Extract the (X, Y) coordinate from the center of the cell holding the provided text.  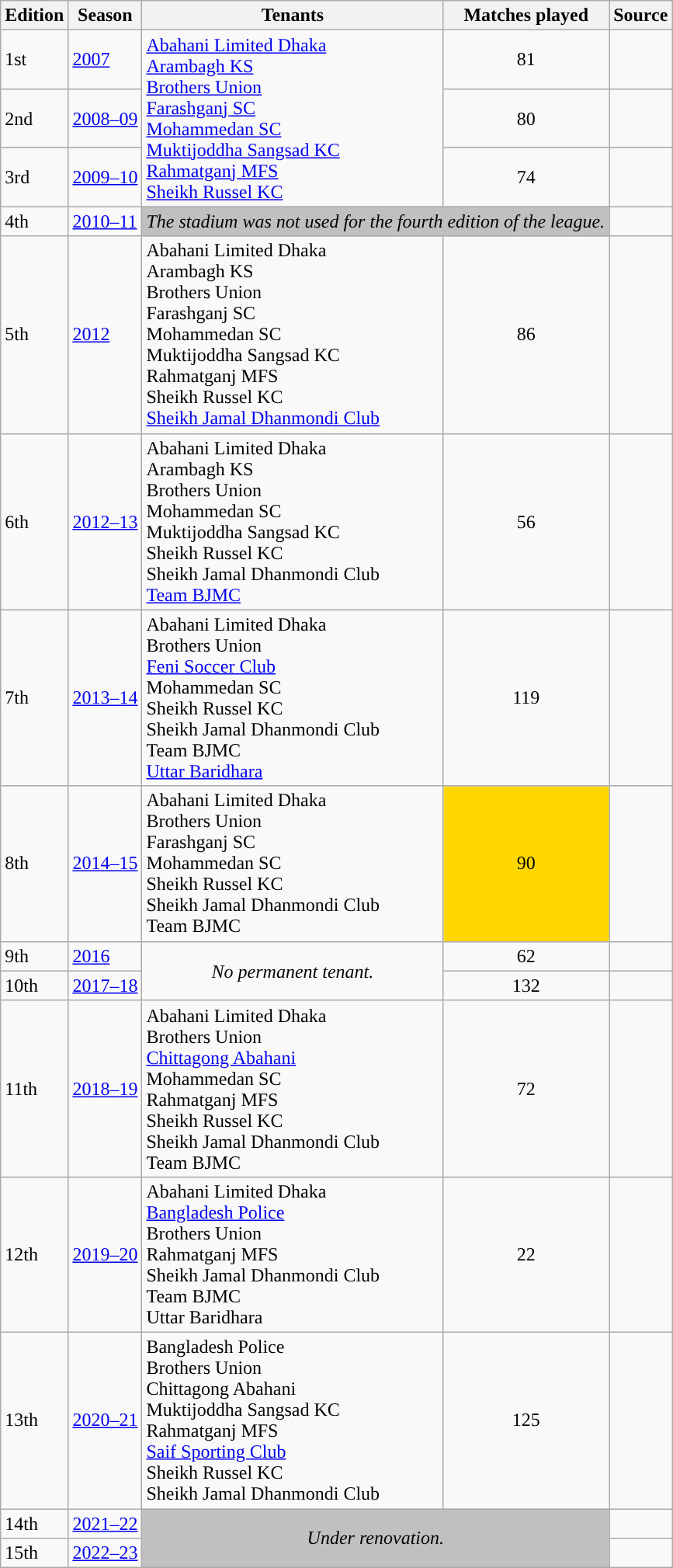
2022–23 (106, 1553)
6th (34, 522)
2nd (34, 118)
5th (34, 335)
2020–21 (106, 1420)
Abahani Limited Dhaka Bangladesh Police Brothers Union Rahmatganj MFS Sheikh Jamal Dhanmondi Club Team BJMC Uttar Baridhara (293, 1254)
Under renovation. (376, 1538)
2016 (106, 956)
11th (34, 1089)
2007 (106, 60)
62 (526, 956)
12th (34, 1254)
Edition (34, 16)
119 (526, 697)
Abahani Limited Dhaka Brothers Union Feni Soccer Club Mohammedan SC Sheikh Russel KC Sheikh Jamal Dhanmondi Club Team BJMC Uttar Baridhara (293, 697)
80 (526, 118)
2017–18 (106, 986)
Abahani Limited Dhaka Brothers Union Chittagong Abahani Mohammedan SC Rahmatganj MFS Sheikh Russel KC Sheikh Jamal Dhanmondi Club Team BJMC (293, 1089)
No permanent tenant. (293, 971)
2019–20 (106, 1254)
Source (641, 16)
2009–10 (106, 177)
7th (34, 697)
90 (526, 864)
2012 (106, 335)
Tenants (293, 16)
4th (34, 221)
The stadium was not used for the fourth edition of the league. (376, 221)
74 (526, 177)
2012–13 (106, 522)
2010–11 (106, 221)
132 (526, 986)
22 (526, 1254)
2014–15 (106, 864)
2018–19 (106, 1089)
81 (526, 60)
86 (526, 335)
15th (34, 1553)
Matches played (526, 16)
2008–09 (106, 118)
8th (34, 864)
Abahani Limited Dhaka Brothers Union Farashganj SC Mohammedan SC Sheikh Russel KC Sheikh Jamal Dhanmondi Club Team BJMC (293, 864)
1st (34, 60)
Abahani Limited Dhaka Arambagh KS Brothers Union Farashganj SC Mohammedan SC Muktijoddha Sangsad KC Rahmatganj MFS Sheikh Russel KC (293, 118)
56 (526, 522)
14th (34, 1523)
Abahani Limited Dhaka Arambagh KS Brothers Union Mohammedan SC Muktijoddha Sangsad KC Sheikh Russel KC Sheikh Jamal Dhanmondi Club Team BJMC (293, 522)
2013–14 (106, 697)
125 (526, 1420)
72 (526, 1089)
13th (34, 1420)
Season (106, 16)
10th (34, 986)
2021–22 (106, 1523)
9th (34, 956)
3rd (34, 177)
